Capture the cell that displays the provided text and extract its [X, Y] central coordinate. 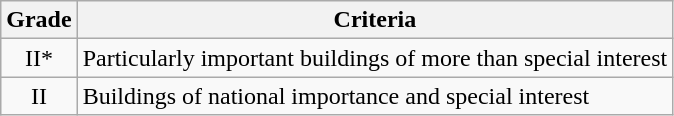
II* [39, 58]
II [39, 96]
Buildings of national importance and special interest [375, 96]
Particularly important buildings of more than special interest [375, 58]
Criteria [375, 20]
Grade [39, 20]
